From the cell containing the given text, extract its center point as [X, Y] coordinate. 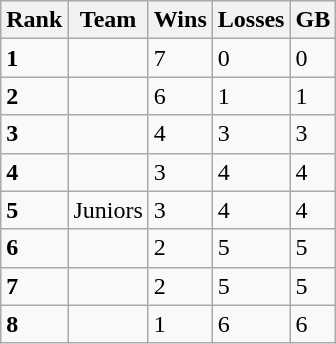
Rank [34, 20]
8 [34, 324]
Juniors [108, 210]
Team [108, 20]
Wins [180, 20]
GB [313, 20]
Losses [251, 20]
